Capture the cell that displays the provided text and extract its (X, Y) central coordinate. 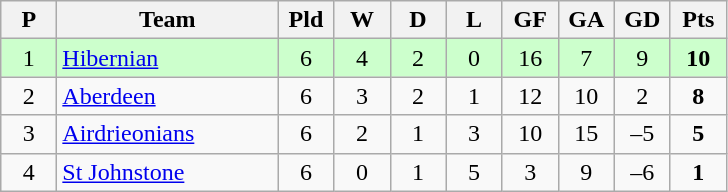
Team (168, 20)
GA (586, 20)
St Johnstone (168, 172)
–5 (642, 134)
Aberdeen (168, 96)
16 (530, 58)
Airdrieonians (168, 134)
8 (698, 96)
D (418, 20)
GD (642, 20)
–6 (642, 172)
12 (530, 96)
7 (586, 58)
Hibernian (168, 58)
L (474, 20)
15 (586, 134)
Pts (698, 20)
P (29, 20)
Pld (306, 20)
W (362, 20)
GF (530, 20)
